From the cell containing the given text, extract its center point as [x, y] coordinate. 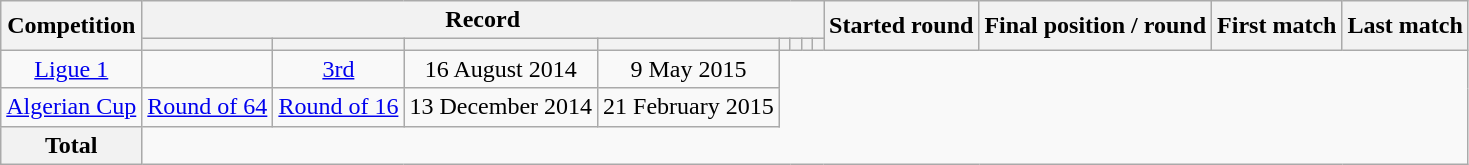
Record [483, 20]
Round of 16 [338, 107]
Started round [902, 26]
9 May 2015 [689, 69]
Last match [1405, 26]
Algerian Cup [72, 107]
16 August 2014 [501, 69]
Ligue 1 [72, 69]
Total [72, 145]
Competition [72, 26]
13 December 2014 [501, 107]
Round of 64 [208, 107]
21 February 2015 [689, 107]
3rd [338, 69]
First match [1277, 26]
Final position / round [1096, 26]
